From the cell containing the given text, extract its center point as [X, Y] coordinate. 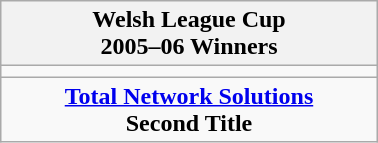
Total Network SolutionsSecond Title [189, 110]
Welsh League Cup 2005–06 Winners [189, 34]
